Identify which cell holds the provided text, then report its [x, y] central coordinate. 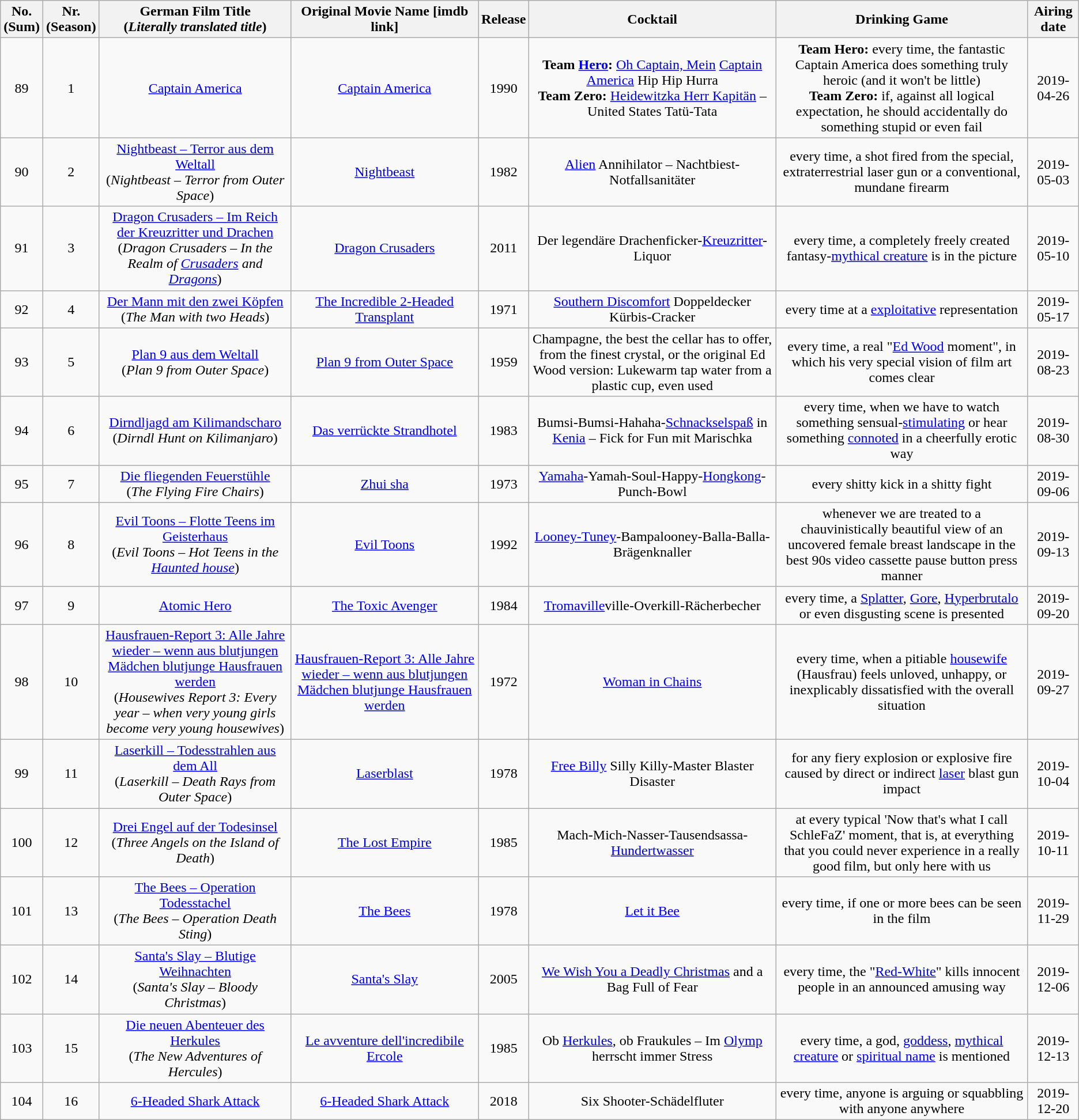
The Lost Empire [385, 842]
every shitty kick in a shitty fight [902, 484]
Die fliegenden Feuerstühle(The Flying Fire Chairs) [195, 484]
1 [71, 88]
Free Billy Silly Killy-Master Blaster Disaster [652, 773]
2019-12-20 [1053, 1102]
Dragon Crusaders – Im Reich der Kreuzritter und Drachen(Dragon Crusaders – In the Realm of Crusaders and Dragons) [195, 248]
8 [71, 544]
15 [71, 1049]
9 [71, 605]
94 [22, 431]
every time, a real "Ed Wood moment", in which his very special vision of film art comes clear [902, 362]
Le avventure dell'incredibile Ercole [385, 1049]
97 [22, 605]
2018 [504, 1102]
Atomic Hero [195, 605]
2019-05-03 [1053, 172]
1983 [504, 431]
every time, a shot fired from the special, extraterrestrial laser gun or a conventional, mundane firearm [902, 172]
2019-09-20 [1053, 605]
6 [71, 431]
every time, if one or more bees can be seen in the film [902, 911]
7 [71, 484]
2019-12-13 [1053, 1049]
14 [71, 979]
100 [22, 842]
93 [22, 362]
The Incredible 2-Headed Transplant [385, 309]
1972 [504, 682]
The Bees – Operation Todesstachel(The Bees – Operation Death Sting) [195, 911]
Tromavilleville-Overkill-Rächerbecher [652, 605]
95 [22, 484]
1971 [504, 309]
We Wish You a Deadly Christmas and a Bag Full of Fear [652, 979]
every time, when a pitiable housewife (Hausfrau) feels unloved, unhappy, or inexplicably dissatisfied with the overall situation [902, 682]
No.(Sum) [22, 20]
Plan 9 from Outer Space [385, 362]
Cocktail [652, 20]
Mach-Mich-Nasser-Tausendsassa-Hundertwasser [652, 842]
Southern Discomfort Doppeldecker Kürbis-Cracker [652, 309]
2019-05-17 [1053, 309]
99 [22, 773]
101 [22, 911]
The Toxic Avenger [385, 605]
Laserkill – Todesstrahlen aus dem All(Laserkill – Death Rays from Outer Space) [195, 773]
2 [71, 172]
every time, the "Red-White" kills innocent people in an announced amusing way [902, 979]
104 [22, 1102]
5 [71, 362]
Alien Annihilator – Nachtbiest-Notfallsanitäter [652, 172]
2011 [504, 248]
Der Mann mit den zwei Köpfen(The Man with two Heads) [195, 309]
for any fiery explosion or explosive fire caused by direct or indirect laser blast gun impact [902, 773]
10 [71, 682]
2019-09-13 [1053, 544]
every time, when we have to watch something sensual-stimulating or hear something connoted in a cheerfully erotic way [902, 431]
13 [71, 911]
Bumsi-Bumsi-Hahaha-Schnackselspaß in Kenia – Fick for Fun mit Marischka [652, 431]
every time, a completely freely created fantasy-mythical creature is in the picture [902, 248]
98 [22, 682]
Nightbeast – Terror aus dem Weltall(Nightbeast – Terror from Outer Space) [195, 172]
Die neuen Abenteuer des Herkules(The New Adventures of Hercules) [195, 1049]
12 [71, 842]
1982 [504, 172]
Evil Toons – Flotte Teens im Geisterhaus(Evil Toons – Hot Teens in the Haunted house) [195, 544]
every time, a Splatter, Gore, Hyperbrutalo or even disgusting scene is presented [902, 605]
Santa's Slay [385, 979]
1959 [504, 362]
Release [504, 20]
91 [22, 248]
1990 [504, 88]
4 [71, 309]
2019-08-30 [1053, 431]
Santa's Slay – Blutige Weihnachten(Santa's Slay – Bloody Christmas) [195, 979]
1984 [504, 605]
Der legendäre Drachenficker-Kreuzritter-Liquor [652, 248]
Laserblast [385, 773]
2005 [504, 979]
Hausfrauen-Report 3: Alle Jahre wieder – wenn aus blutjungen Mädchen blutjunge Hausfrauen werden [385, 682]
every time, a god, goddess, mythical creature or spiritual name is mentioned [902, 1049]
2019-10-11 [1053, 842]
The Bees [385, 911]
102 [22, 979]
Team Hero: Oh Captain, Mein Captain America Hip Hip HurraTeam Zero: Heidewitzka Herr Kapitän – United States Tatü-Tata [652, 88]
2019-09-06 [1053, 484]
Dragon Crusaders [385, 248]
Nightbeast [385, 172]
Airing date [1053, 20]
Das verrückte Strandhotel [385, 431]
Yamaha-Yamah-Soul-Happy-Hongkong-Punch-Bowl [652, 484]
2019-11-29 [1053, 911]
Ob Herkules, ob Fraukules – Im Olymp herrscht immer Stress [652, 1049]
1992 [504, 544]
1973 [504, 484]
2019-10-04 [1053, 773]
Evil Toons [385, 544]
96 [22, 544]
2019-08-23 [1053, 362]
German Film Title (Literally translated title) [195, 20]
every time at a exploitative representation [902, 309]
Nr.(Season) [71, 20]
Dirndljagd am Kilimandscharo(Dirndl Hunt on Kilimanjaro) [195, 431]
11 [71, 773]
Six Shooter-Schädelfluter [652, 1102]
90 [22, 172]
Let it Bee [652, 911]
16 [71, 1102]
every time, anyone is arguing or squabbling with anyone anywhere [902, 1102]
Woman in Chains [652, 682]
Zhui sha [385, 484]
2019-05-10 [1053, 248]
Looney-Tuney-Bampalooney-Balla-Balla-Brägenknaller [652, 544]
Original Movie Name [imdb link] [385, 20]
89 [22, 88]
3 [71, 248]
92 [22, 309]
Drinking Game [902, 20]
2019-12-06 [1053, 979]
Drei Engel auf der Todesinsel(Three Angels on the Island of Death) [195, 842]
103 [22, 1049]
Plan 9 aus dem Weltall(Plan 9 from Outer Space) [195, 362]
2019-04-26 [1053, 88]
2019-09-27 [1053, 682]
